Pinpoint the cell where the given text exists, returning its (x, y) midpoint coordinate. 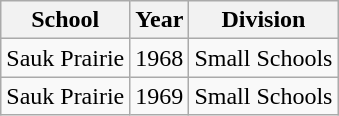
School (66, 20)
1968 (160, 58)
1969 (160, 96)
Division (264, 20)
Year (160, 20)
